Locate the cell with the specified text and output its (X, Y) center coordinate. 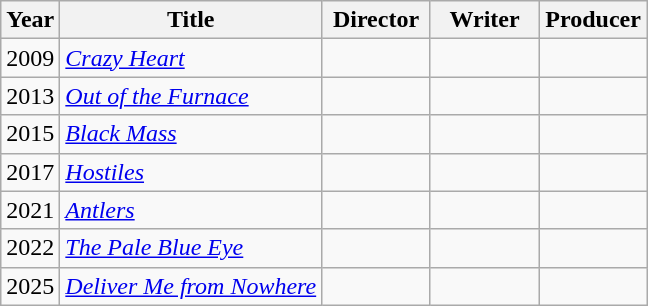
Title (191, 20)
Crazy Heart (191, 58)
Antlers (191, 210)
2015 (30, 134)
2025 (30, 286)
Deliver Me from Nowhere (191, 286)
Producer (594, 20)
2009 (30, 58)
2013 (30, 96)
The Pale Blue Eye (191, 248)
2017 (30, 172)
Hostiles (191, 172)
2021 (30, 210)
2022 (30, 248)
Writer (484, 20)
Out of the Furnace (191, 96)
Year (30, 20)
Director (376, 20)
Black Mass (191, 134)
